From the cell containing the given text, extract its center point as (X, Y) coordinate. 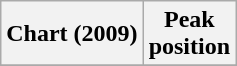
Chart (2009) (72, 34)
Peakposition (189, 34)
